Identify which cell holds the provided text, then report its [X, Y] central coordinate. 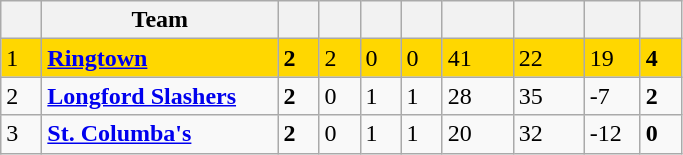
Longford Slashers [160, 96]
4 [660, 58]
-7 [612, 96]
20 [478, 134]
41 [478, 58]
Team [160, 20]
St. Columba's [160, 134]
3 [22, 134]
Ringtown [160, 58]
22 [548, 58]
19 [612, 58]
-12 [612, 134]
28 [478, 96]
32 [548, 134]
35 [548, 96]
